Extract the [x, y] coordinate from the center of the cell holding the provided text.  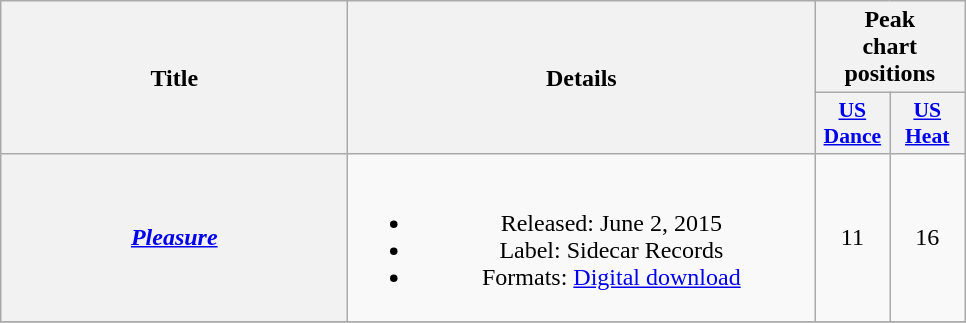
USDance [852, 124]
Released: June 2, 2015Label: Sidecar RecordsFormats: Digital download [582, 238]
Details [582, 78]
Title [174, 78]
16 [928, 238]
Peakchartpositions [890, 47]
Pleasure [174, 238]
USHeat [928, 124]
11 [852, 238]
